Extract the (X, Y) coordinate from the center of the cell holding the provided text.  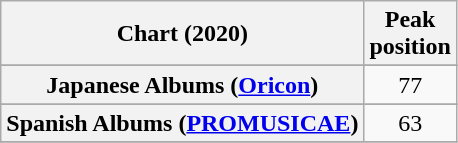
Japanese Albums (Oricon) (182, 85)
Spanish Albums (PROMUSICAE) (182, 123)
Chart (2020) (182, 34)
77 (410, 85)
Peakposition (410, 34)
63 (410, 123)
